From the cell containing the given text, extract its center point as [x, y] coordinate. 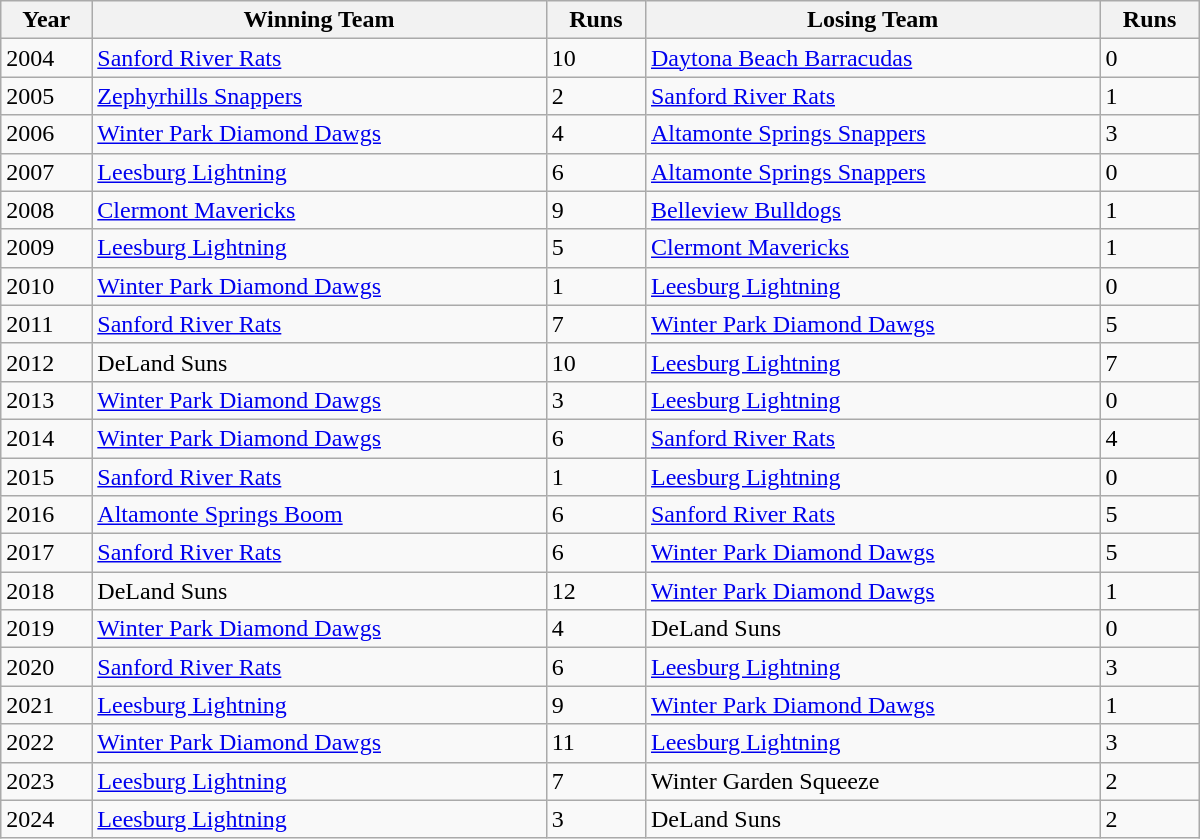
2015 [46, 477]
2006 [46, 134]
Winning Team [319, 20]
12 [596, 591]
2013 [46, 400]
2019 [46, 629]
2014 [46, 438]
11 [596, 743]
2005 [46, 96]
2023 [46, 781]
2007 [46, 172]
Losing Team [872, 20]
2012 [46, 362]
2016 [46, 515]
2009 [46, 248]
Winter Garden Squeeze [872, 781]
2010 [46, 286]
Belleview Bulldogs [872, 210]
2017 [46, 553]
2021 [46, 705]
Altamonte Springs Boom [319, 515]
Year [46, 20]
2018 [46, 591]
2024 [46, 819]
2022 [46, 743]
Daytona Beach Barracudas [872, 58]
Zephyrhills Snappers [319, 96]
2011 [46, 324]
2004 [46, 58]
2008 [46, 210]
2020 [46, 667]
